From the cell containing the given text, extract its center point as [x, y] coordinate. 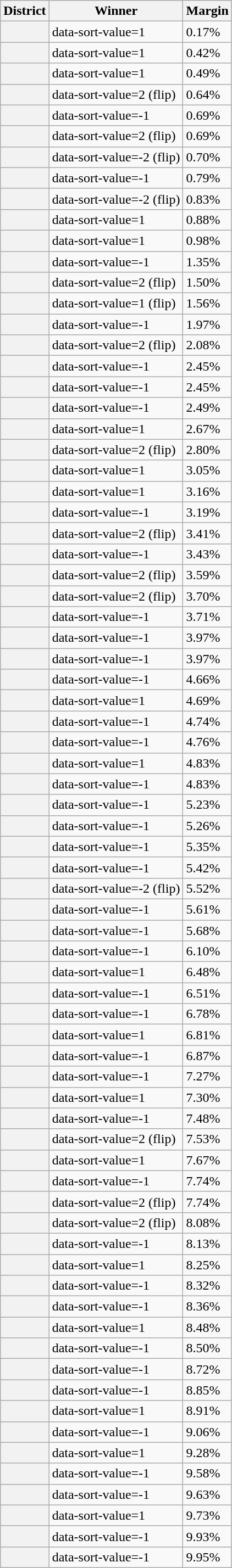
0.70% [207, 157]
0.88% [207, 220]
8.50% [207, 1348]
9.63% [207, 1494]
2.49% [207, 408]
3.70% [207, 596]
3.41% [207, 533]
4.74% [207, 721]
2.67% [207, 429]
8.72% [207, 1369]
9.95% [207, 1557]
9.28% [207, 1453]
0.64% [207, 94]
6.81% [207, 1035]
0.17% [207, 32]
8.32% [207, 1286]
1.35% [207, 262]
9.93% [207, 1536]
8.08% [207, 1223]
data-sort-value=1 (flip) [116, 304]
2.80% [207, 450]
5.68% [207, 931]
1.97% [207, 324]
3.43% [207, 554]
1.50% [207, 283]
5.35% [207, 847]
4.76% [207, 742]
3.59% [207, 575]
0.42% [207, 53]
6.78% [207, 1014]
1.56% [207, 304]
7.30% [207, 1097]
0.79% [207, 178]
7.48% [207, 1118]
8.91% [207, 1411]
8.25% [207, 1264]
8.48% [207, 1328]
9.06% [207, 1432]
8.13% [207, 1244]
0.98% [207, 240]
5.61% [207, 909]
3.05% [207, 471]
6.87% [207, 1056]
4.66% [207, 680]
7.67% [207, 1160]
8.36% [207, 1307]
3.71% [207, 617]
6.10% [207, 951]
3.19% [207, 512]
6.51% [207, 993]
4.69% [207, 701]
5.26% [207, 826]
5.52% [207, 888]
District [25, 11]
0.49% [207, 74]
Winner [116, 11]
3.16% [207, 491]
7.27% [207, 1077]
5.42% [207, 867]
8.85% [207, 1390]
9.73% [207, 1515]
Margin [207, 11]
5.23% [207, 805]
7.53% [207, 1139]
6.48% [207, 972]
9.58% [207, 1474]
2.08% [207, 345]
0.83% [207, 199]
